Provide the (X, Y) coordinate of the cell's center where the given text is located.  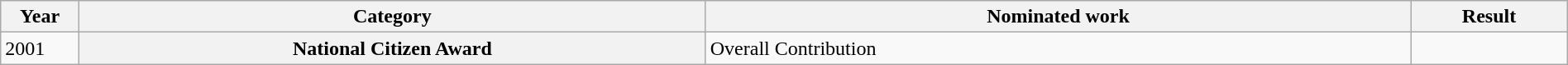
Nominated work (1059, 17)
2001 (40, 48)
Category (392, 17)
Overall Contribution (1059, 48)
Result (1489, 17)
Year (40, 17)
National Citizen Award (392, 48)
